Return the [x, y] coordinate for the center point of the cell that contains the specified text.  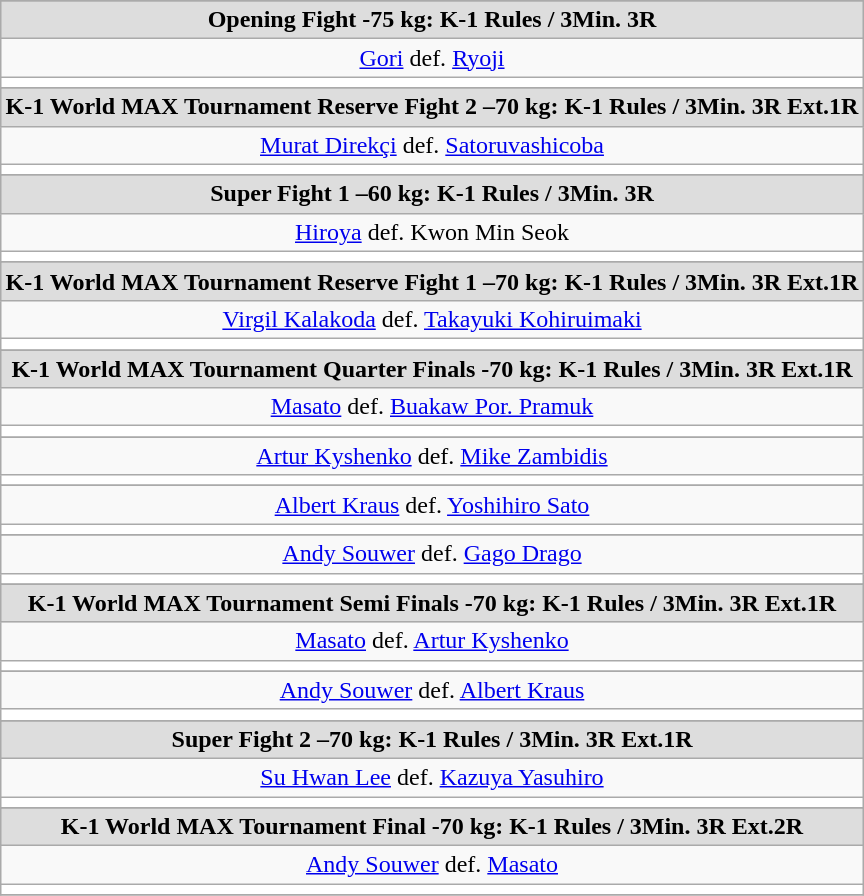
Opening Fight -75 kg: K-1 Rules / 3Min. 3R [432, 20]
K-1 World MAX Tournament Quarter Finals -70 kg: K-1 Rules / 3Min. 3R Ext.1R [432, 369]
Masato def. Artur Kyshenko [432, 641]
K-1 World MAX Tournament Semi Finals -70 kg: K-1 Rules / 3Min. 3R Ext.1R [432, 603]
K-1 World MAX Tournament Reserve Fight 2 –70 kg: K-1 Rules / 3Min. 3R Ext.1R [432, 107]
Andy Souwer def. Gago Drago [432, 554]
Super Fight 2 –70 kg: K-1 Rules / 3Min. 3R Ext.1R [432, 739]
K-1 World MAX Tournament Reserve Fight 1 –70 kg: K-1 Rules / 3Min. 3R Ext.1R [432, 281]
Andy Souwer def. Albert Kraus [432, 690]
K-1 World MAX Tournament Final -70 kg: K-1 Rules / 3Min. 3R Ext.2R [432, 827]
Hiroya def. Kwon Min Seok [432, 232]
Virgil Kalakoda def. Takayuki Kohiruimaki [432, 319]
Artur Kyshenko def. Mike Zambidis [432, 456]
Gori def. Ryoji [432, 58]
Murat Direkçi def. Satoruvashicoba [432, 145]
Andy Souwer def. Masato [432, 865]
Su Hwan Lee def. Kazuya Yasuhiro [432, 777]
Masato def. Buakaw Por. Pramuk [432, 407]
Albert Kraus def. Yoshihiro Sato [432, 505]
Super Fight 1 –60 kg: K-1 Rules / 3Min. 3R [432, 194]
